Extract the [X, Y] coordinate from the center of the cell holding the provided text.  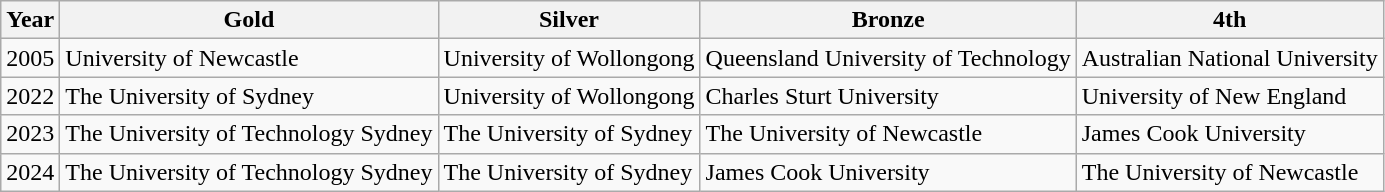
2022 [30, 96]
University of Newcastle [249, 58]
Queensland University of Technology [888, 58]
Australian National University [1230, 58]
Bronze [888, 20]
2023 [30, 134]
2024 [30, 172]
Charles Sturt University [888, 96]
Gold [249, 20]
Year [30, 20]
2005 [30, 58]
Silver [569, 20]
4th [1230, 20]
University of New England [1230, 96]
